For the text-containing cell, return its midpoint in [X, Y] coordinate format. 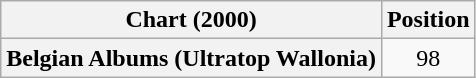
98 [428, 58]
Belgian Albums (Ultratop Wallonia) [192, 58]
Position [428, 20]
Chart (2000) [192, 20]
